Return (x, y) of the center of cell containing provided text 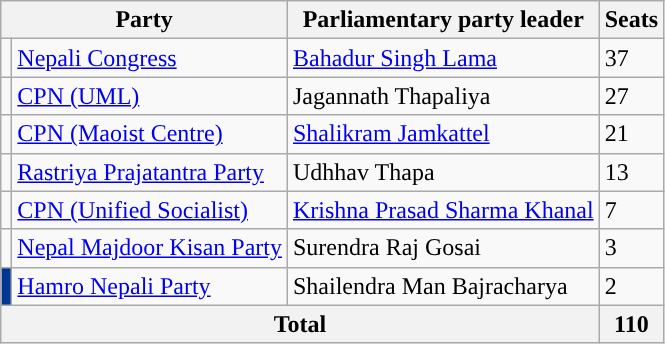
37 (631, 58)
Hamro Nepali Party (150, 286)
CPN (Unified Socialist) (150, 210)
Nepali Congress (150, 58)
Nepal Majdoor Kisan Party (150, 248)
Udhhav Thapa (443, 172)
3 (631, 248)
CPN (UML) (150, 96)
Shalikram Jamkattel (443, 134)
CPN (Maoist Centre) (150, 134)
Total (300, 324)
Bahadur Singh Lama (443, 58)
Shailendra Man Bajracharya (443, 286)
Rastriya Prajatantra Party (150, 172)
13 (631, 172)
Seats (631, 20)
27 (631, 96)
Krishna Prasad Sharma Khanal (443, 210)
Party (144, 20)
Jagannath Thapaliya (443, 96)
Surendra Raj Gosai (443, 248)
21 (631, 134)
7 (631, 210)
110 (631, 324)
Parliamentary party leader (443, 20)
2 (631, 286)
